Find where the given text appears and provide that cell's center as [x, y] coordinate. 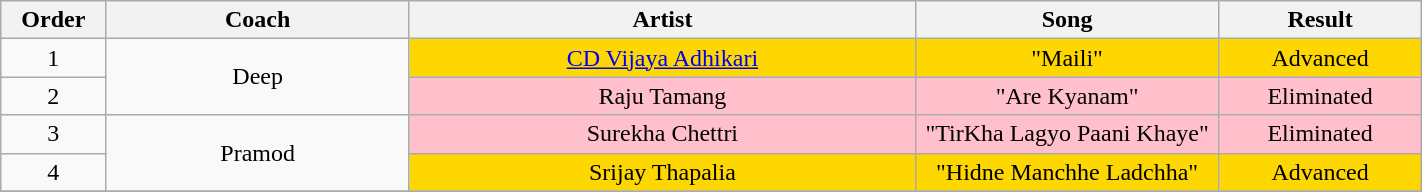
Coach [258, 20]
Artist [662, 20]
"TirKha Lagyo Paani Khaye" [1067, 134]
Srijay Thapalia [662, 172]
2 [54, 96]
"Maili" [1067, 58]
Raju Tamang [662, 96]
3 [54, 134]
4 [54, 172]
Surekha Chettri [662, 134]
"Are Kyanam" [1067, 96]
Order [54, 20]
Song [1067, 20]
1 [54, 58]
CD Vijaya Adhikari [662, 58]
Pramod [258, 153]
Deep [258, 77]
Result [1320, 20]
"Hidne Manchhe Ladchha" [1067, 172]
